Find where the given text appears and provide that cell's center as (x, y) coordinate. 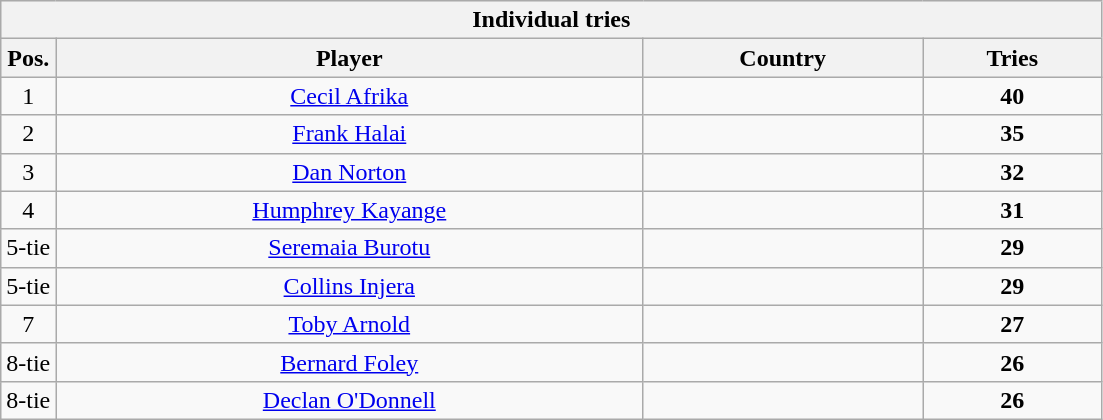
Cecil Afrika (350, 96)
4 (28, 210)
Collins Injera (350, 286)
Humphrey Kayange (350, 210)
7 (28, 324)
Seremaia Burotu (350, 248)
2 (28, 134)
Toby Arnold (350, 324)
Dan Norton (350, 172)
1 (28, 96)
Declan O'Donnell (350, 400)
3 (28, 172)
Frank Halai (350, 134)
31 (1012, 210)
Tries (1012, 58)
40 (1012, 96)
Pos. (28, 58)
32 (1012, 172)
Country (783, 58)
Individual tries (552, 20)
35 (1012, 134)
Player (350, 58)
Bernard Foley (350, 362)
27 (1012, 324)
